Pinpoint the cell where the given text exists, returning its (x, y) midpoint coordinate. 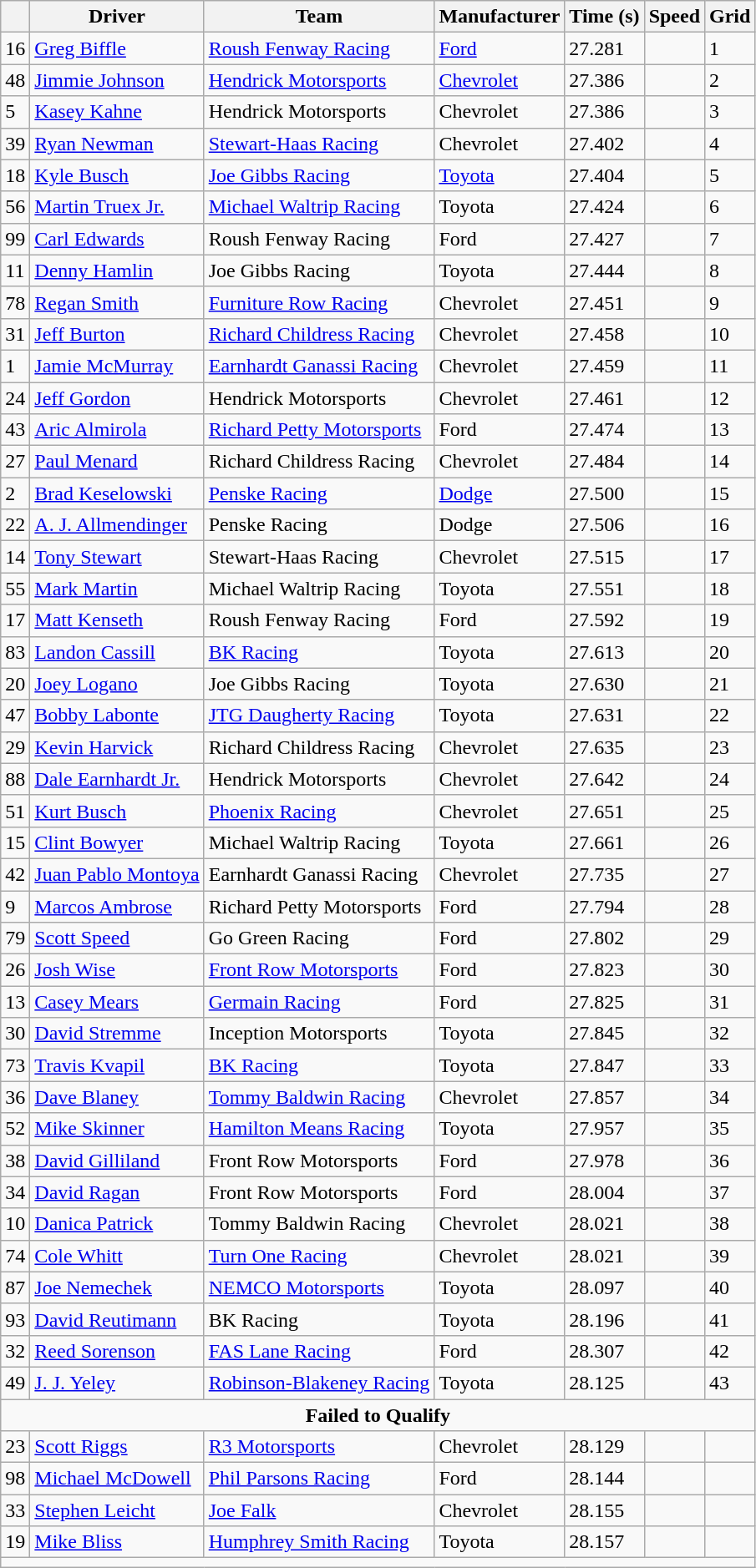
27.474 (605, 430)
Phil Parsons Racing (319, 1479)
27.551 (605, 589)
83 (15, 652)
27.661 (605, 842)
27.794 (605, 906)
47 (15, 716)
28.129 (605, 1447)
Matt Kenseth (117, 620)
27.651 (605, 811)
27.427 (605, 239)
28.144 (605, 1479)
Humphrey Smith Racing (319, 1542)
27.459 (605, 366)
98 (15, 1479)
A. J. Allmendinger (117, 525)
88 (15, 779)
FAS Lane Racing (319, 1351)
27.802 (605, 938)
27.957 (605, 1129)
Time (s) (605, 17)
41 (730, 1319)
David Gilliland (117, 1161)
27.823 (605, 970)
Mark Martin (117, 589)
74 (15, 1256)
Cole Whitt (117, 1256)
Kurt Busch (117, 811)
27.515 (605, 557)
Ryan Newman (117, 144)
Aric Almirola (117, 430)
Joe Falk (319, 1510)
28.097 (605, 1287)
Mike Skinner (117, 1129)
Casey Mears (117, 1002)
49 (15, 1383)
Team (319, 17)
Travis Kvapil (117, 1065)
R3 Motorsports (319, 1447)
3 (730, 112)
27.630 (605, 684)
Dave Blaney (117, 1097)
93 (15, 1319)
Speed (674, 17)
27.424 (605, 207)
Kevin Harvick (117, 747)
Tony Stewart (117, 557)
25 (730, 811)
8 (730, 271)
28.155 (605, 1510)
28.307 (605, 1351)
6 (730, 207)
27.444 (605, 271)
28 (730, 906)
27.451 (605, 302)
Scott Speed (117, 938)
27.458 (605, 334)
Joey Logano (117, 684)
Danica Patrick (117, 1224)
Turn One Racing (319, 1256)
Denny Hamlin (117, 271)
27.500 (605, 493)
Jeff Gordon (117, 398)
Furniture Row Racing (319, 302)
56 (15, 207)
27.404 (605, 175)
Kasey Kahne (117, 112)
7 (730, 239)
27.281 (605, 48)
78 (15, 302)
Scott Riggs (117, 1447)
27.735 (605, 874)
Josh Wise (117, 970)
Bobby Labonte (117, 716)
Stephen Leicht (117, 1510)
79 (15, 938)
48 (15, 80)
Martin Truex Jr. (117, 207)
Germain Racing (319, 1002)
Joe Nemechek (117, 1287)
Paul Menard (117, 462)
27.402 (605, 144)
12 (730, 398)
Brad Keselowski (117, 493)
Regan Smith (117, 302)
Kyle Busch (117, 175)
Inception Motorsports (319, 1034)
27.592 (605, 620)
40 (730, 1287)
27.847 (605, 1065)
37 (730, 1192)
55 (15, 589)
Robinson-Blakeney Racing (319, 1383)
Failed to Qualify (378, 1415)
Grid (730, 17)
Carl Edwards (117, 239)
Greg Biffle (117, 48)
Jamie McMurray (117, 366)
27.613 (605, 652)
Marcos Ambrose (117, 906)
52 (15, 1129)
27.857 (605, 1097)
27.484 (605, 462)
Reed Sorenson (117, 1351)
David Stremme (117, 1034)
David Ragan (117, 1192)
27.461 (605, 398)
4 (730, 144)
28.196 (605, 1319)
27.635 (605, 747)
Juan Pablo Montoya (117, 874)
51 (15, 811)
27.506 (605, 525)
JTG Daugherty Racing (319, 716)
28.157 (605, 1542)
Jeff Burton (117, 334)
Driver (117, 17)
21 (730, 684)
Go Green Racing (319, 938)
87 (15, 1287)
J. J. Yeley (117, 1383)
Phoenix Racing (319, 811)
27.825 (605, 1002)
27.631 (605, 716)
27.845 (605, 1034)
28.004 (605, 1192)
73 (15, 1065)
Landon Cassill (117, 652)
David Reutimann (117, 1319)
27.978 (605, 1161)
99 (15, 239)
28.125 (605, 1383)
Manufacturer (500, 17)
27.642 (605, 779)
Dale Earnhardt Jr. (117, 779)
Hamilton Means Racing (319, 1129)
35 (730, 1129)
Jimmie Johnson (117, 80)
Clint Bowyer (117, 842)
NEMCO Motorsports (319, 1287)
Michael McDowell (117, 1479)
Mike Bliss (117, 1542)
